Scan for the cell matching the given text and deliver its (X, Y) coordinate at center. 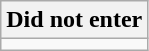
Did not enter (74, 20)
